Capture the cell that displays the provided text and extract its [X, Y] central coordinate. 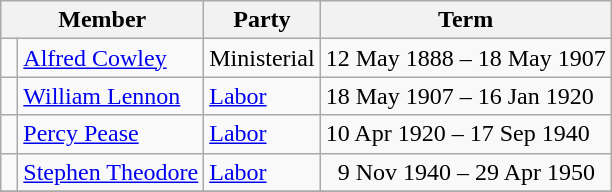
12 May 1888 – 18 May 1907 [466, 58]
9 Nov 1940 – 29 Apr 1950 [466, 172]
Alfred Cowley [111, 58]
Stephen Theodore [111, 172]
Percy Pease [111, 134]
Ministerial [262, 58]
Member [102, 20]
18 May 1907 – 16 Jan 1920 [466, 96]
William Lennon [111, 96]
Party [262, 20]
10 Apr 1920 – 17 Sep 1940 [466, 134]
Term [466, 20]
